Pinpoint the cell where the given text exists, returning its [X, Y] midpoint coordinate. 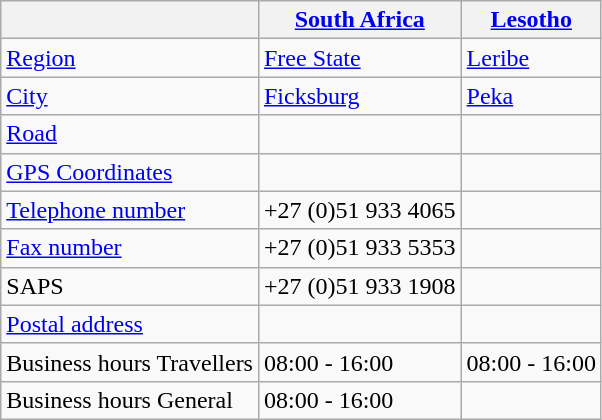
Free State [360, 58]
Business hours General [130, 400]
South Africa [360, 20]
Region [130, 58]
Road [130, 134]
GPS Coordinates [130, 172]
Leribe [531, 58]
Ficksburg [360, 96]
City [130, 96]
Telephone number [130, 210]
Business hours Travellers [130, 362]
Fax number [130, 248]
Peka [531, 96]
+27 (0)51 933 1908 [360, 286]
+27 (0)51 933 5353 [360, 248]
+27 (0)51 933 4065 [360, 210]
SAPS [130, 286]
Lesotho [531, 20]
Postal address [130, 324]
